Scan for the cell matching the given text and deliver its (x, y) coordinate at center. 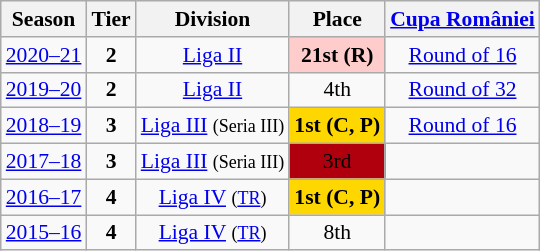
2015–16 (44, 233)
8th (337, 233)
Cupa României (462, 19)
2017–18 (44, 162)
Tier (110, 19)
Round of 32 (462, 90)
2016–17 (44, 197)
4th (337, 90)
Place (337, 19)
Season (44, 19)
Division (213, 19)
2019–20 (44, 90)
2020–21 (44, 55)
3rd (337, 162)
2018–19 (44, 126)
21st (R) (337, 55)
